Extract the (x, y) coordinate from the center of the cell holding the provided text.  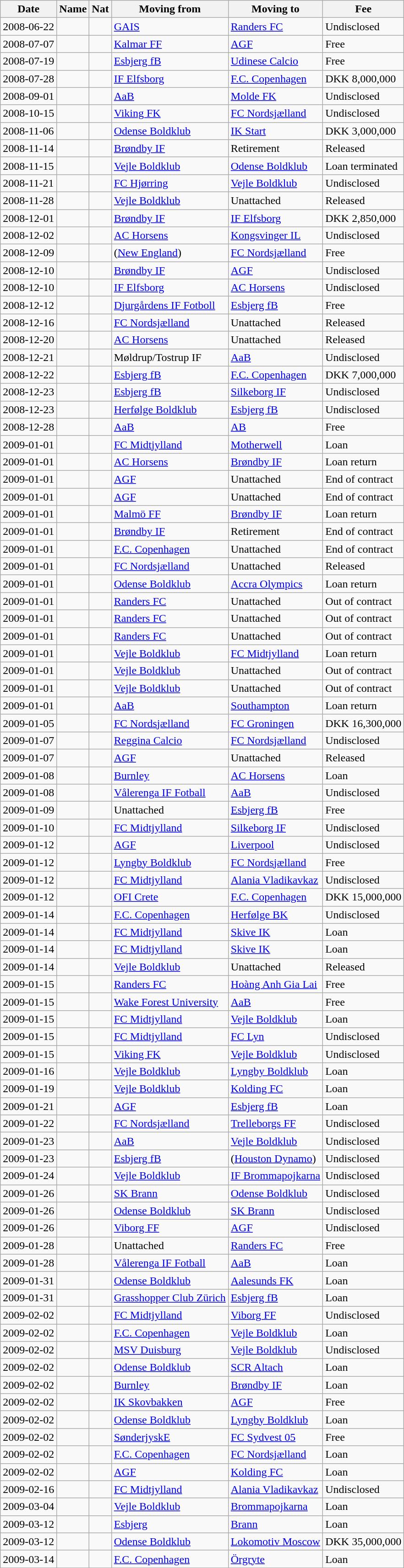
Grasshopper Club Zürich (169, 1298)
GAIS (169, 27)
2008-12-16 (28, 323)
DKK 16,300,000 (364, 723)
Møldrup/Tostrup IF (169, 357)
Reggina Calcio (169, 740)
Lokomotiv Moscow (275, 1541)
MSV Duisburg (169, 1350)
Esbjerg (169, 1524)
DKK 35,000,000 (364, 1541)
Udinese Calcio (275, 61)
IK Start (275, 131)
OFI Crete (169, 897)
Herfølge Boldklub (169, 410)
Kongsvinger IL (275, 236)
2008-11-15 (28, 166)
2009-01-22 (28, 1124)
Fee (364, 9)
SønderjyskE (169, 1437)
2008-11-21 (28, 183)
Molde FK (275, 96)
2009-02-16 (28, 1489)
2008-07-28 (28, 79)
FC Hjørring (169, 183)
2008-11-14 (28, 148)
2009-03-14 (28, 1559)
IK Skovbakken (169, 1402)
2008-12-09 (28, 253)
2008-12-20 (28, 340)
2008-07-07 (28, 44)
Date (28, 9)
2009-01-24 (28, 1176)
Moving to (275, 9)
DKK 2,850,000 (364, 218)
FC Groningen (275, 723)
Name (73, 9)
DKK 8,000,000 (364, 79)
2009-03-04 (28, 1507)
Motherwell (275, 444)
Brommapojkarna (275, 1507)
2008-12-02 (28, 236)
2009-01-16 (28, 1072)
2008-12-21 (28, 357)
SCR Altach (275, 1368)
Wake Forest University (169, 1002)
Moving from (169, 9)
2008-11-06 (28, 131)
Nat (100, 9)
Brann (275, 1524)
2008-11-28 (28, 200)
2008-12-22 (28, 375)
Örgryte (275, 1559)
Herfølge BK (275, 915)
FC Sydvest 05 (275, 1437)
(New England) (169, 253)
Djurgårdens IF Fotboll (169, 305)
Accra Olympics (275, 584)
Malmö FF (169, 514)
2008-07-19 (28, 61)
2009-01-21 (28, 1106)
DKK 7,000,000 (364, 375)
Loan terminated (364, 166)
AB (275, 427)
DKK 15,000,000 (364, 897)
2008-10-15 (28, 113)
FC Lyn (275, 1036)
Southampton (275, 706)
Liverpool (275, 845)
(Houston Dynamo) (275, 1158)
2008-09-01 (28, 96)
2009-01-10 (28, 828)
2008-12-12 (28, 305)
Aalesunds FK (275, 1280)
Hoàng Anh Gia Lai (275, 984)
2009-01-19 (28, 1089)
2008-06-22 (28, 27)
2009-01-05 (28, 723)
Trelleborgs FF (275, 1124)
DKK 3,000,000 (364, 131)
2009-01-09 (28, 810)
2008-12-01 (28, 218)
Kalmar FF (169, 44)
2008-12-28 (28, 427)
IF Brommapojkarna (275, 1176)
